Provide the [X, Y] coordinate of the cell's center where the given text is located.  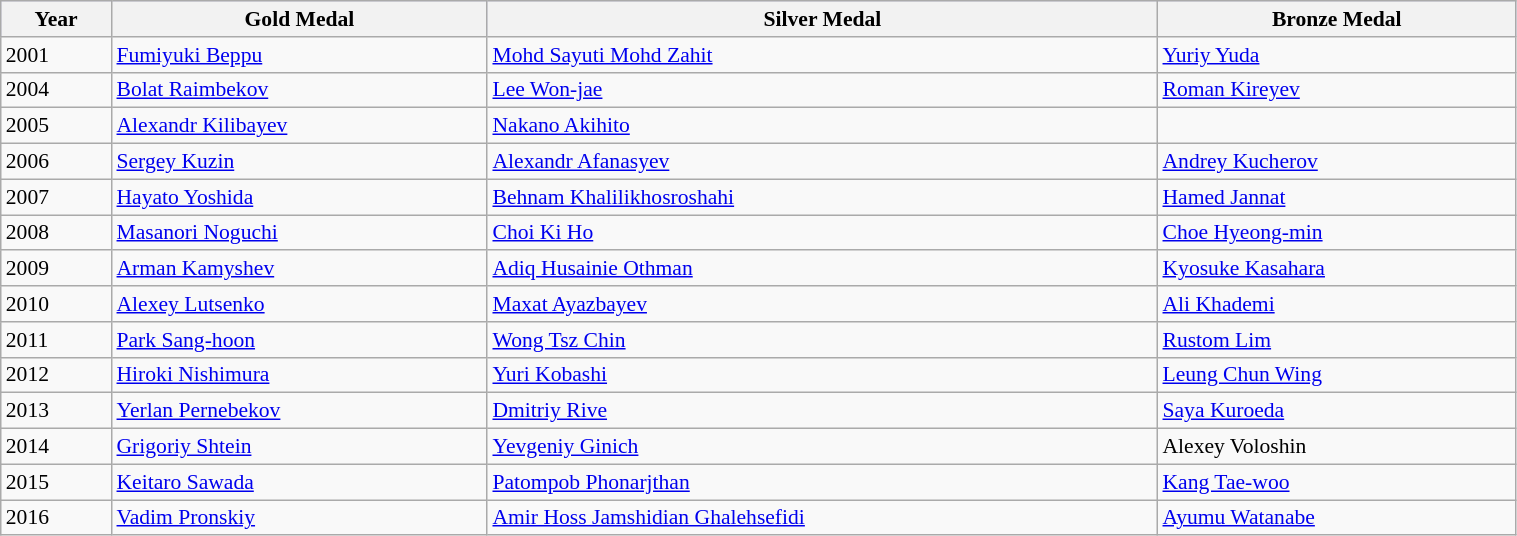
Ayumu Watanabe [1336, 518]
2009 [56, 269]
Rustom Lim [1336, 340]
Yerlan Pernebekov [299, 411]
Sergey Kuzin [299, 162]
Amir Hoss Jamshidian Ghalehsefidi [822, 518]
2007 [56, 197]
2008 [56, 233]
Alexey Voloshin [1336, 447]
2010 [56, 304]
Yuriy Yuda [1336, 55]
Silver Medal [822, 19]
Masanori Noguchi [299, 233]
2012 [56, 375]
Kang Tae-woo [1336, 482]
2001 [56, 55]
Wong Tsz Chin [822, 340]
Nakano Akihito [822, 126]
Patompob Phonarjthan [822, 482]
Keitaro Sawada [299, 482]
Arman Kamyshev [299, 269]
Maxat Ayazbayev [822, 304]
Choi Ki Ho [822, 233]
Park Sang-hoon [299, 340]
Behnam Khalilikhosroshahi [822, 197]
Fumiyuki Beppu [299, 55]
Lee Won-jae [822, 90]
Hayato Yoshida [299, 197]
Leung Chun Wing [1336, 375]
Kyosuke Kasahara [1336, 269]
Hiroki Nishimura [299, 375]
2006 [56, 162]
Bronze Medal [1336, 19]
2005 [56, 126]
Alexandr Kilibayev [299, 126]
Choe Hyeong-min [1336, 233]
2016 [56, 518]
Year [56, 19]
2015 [56, 482]
2004 [56, 90]
Alexandr Afanasyev [822, 162]
Yuri Kobashi [822, 375]
Ali Khademi [1336, 304]
Roman Kireyev [1336, 90]
2011 [56, 340]
Mohd Sayuti Mohd Zahit [822, 55]
Adiq Husainie Othman [822, 269]
2014 [56, 447]
Hamed Jannat [1336, 197]
Yevgeniy Ginich [822, 447]
Bolat Raimbekov [299, 90]
Andrey Kucherov [1336, 162]
2013 [56, 411]
Vadim Pronskiy [299, 518]
Grigoriy Shtein [299, 447]
Dmitriy Rive [822, 411]
Gold Medal [299, 19]
Saya Kuroeda [1336, 411]
Alexey Lutsenko [299, 304]
